From the cell containing the given text, extract its center point as [X, Y] coordinate. 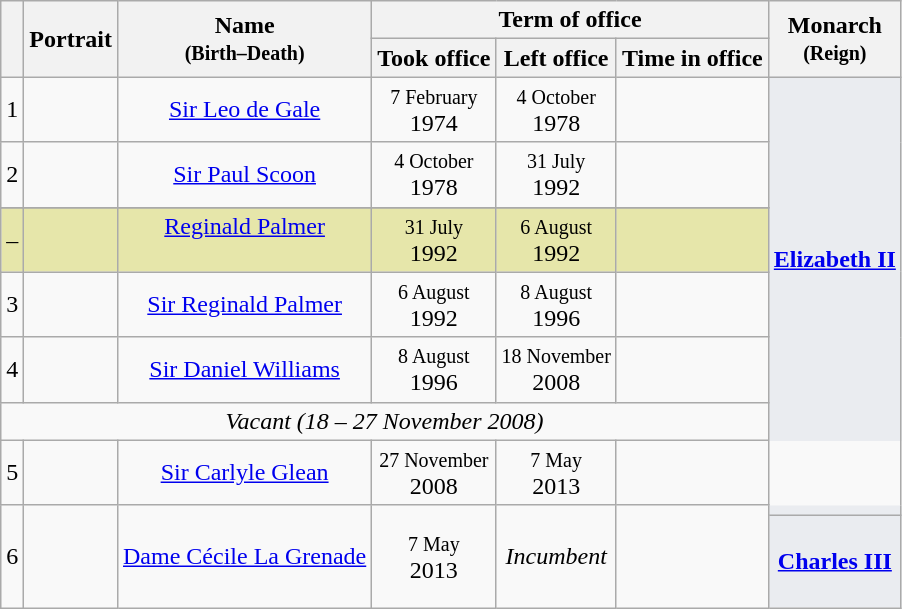
1 [12, 110]
Sir Leo de Gale [244, 110]
Time in office [692, 58]
Charles III [834, 562]
6 [12, 556]
Name(Birth–Death) [244, 39]
Vacant (18 – 27 November 2008) [385, 421]
Left office [556, 58]
Sir Carlyle Glean [244, 472]
Monarch(Reign) [834, 39]
5 [12, 472]
Dame Cécile La Grenade [244, 556]
Elizabeth II [834, 258]
4 [12, 370]
Reginald Palmer [244, 240]
Term of office [570, 20]
Portrait [71, 39]
Took office [434, 58]
7 February1974 [434, 110]
2 [12, 174]
Incumbent [556, 556]
– [12, 240]
3 [12, 304]
Sir Reginald Palmer [244, 304]
Sir Paul Scoon [244, 174]
27 November2008 [434, 472]
18 November2008 [556, 370]
Sir Daniel Williams [244, 370]
